Identify which cell holds the provided text, then report its (X, Y) central coordinate. 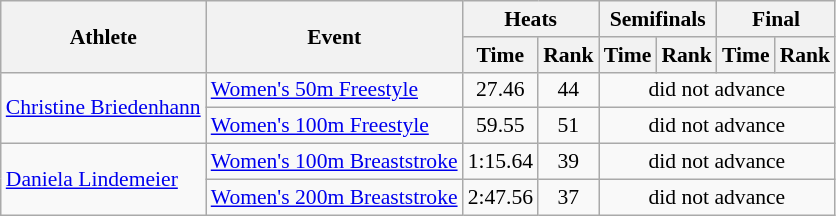
Final (776, 19)
Event (334, 36)
51 (568, 126)
Women's 200m Breaststroke (334, 197)
39 (568, 162)
Christine Briedenhann (104, 108)
59.55 (500, 126)
Daniela Lindemeier (104, 180)
Women's 100m Freestyle (334, 126)
Heats (531, 19)
Athlete (104, 36)
Semifinals (658, 19)
27.46 (500, 90)
1:15.64 (500, 162)
Women's 100m Breaststroke (334, 162)
37 (568, 197)
44 (568, 90)
Women's 50m Freestyle (334, 90)
2:47.56 (500, 197)
